Find where the given text appears and provide that cell's center as (x, y) coordinate. 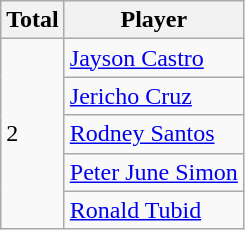
Rodney Santos (154, 134)
2 (33, 134)
Peter June Simon (154, 172)
Jayson Castro (154, 58)
Jericho Cruz (154, 96)
Ronald Tubid (154, 210)
Player (154, 20)
Total (33, 20)
